Find where the given text appears and provide that cell's center as [x, y] coordinate. 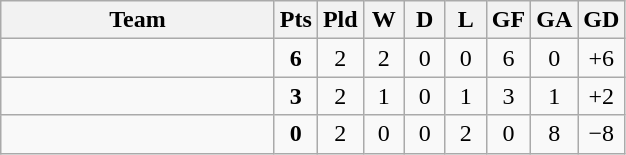
GD [602, 20]
Team [138, 20]
W [384, 20]
+6 [602, 58]
8 [554, 134]
D [424, 20]
GF [508, 20]
GA [554, 20]
−8 [602, 134]
L [466, 20]
Pld [340, 20]
+2 [602, 96]
Pts [296, 20]
